From the cell containing the given text, extract its center point as (X, Y) coordinate. 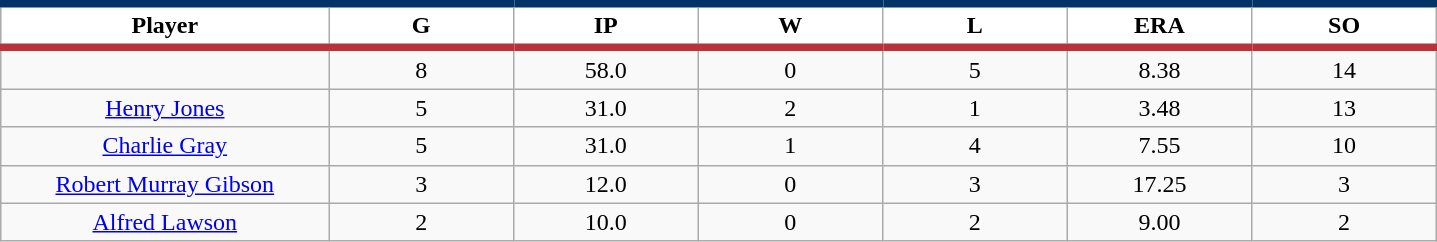
3.48 (1160, 108)
14 (1344, 68)
ERA (1160, 26)
10.0 (606, 222)
10 (1344, 146)
W (790, 26)
SO (1344, 26)
7.55 (1160, 146)
IP (606, 26)
4 (976, 146)
58.0 (606, 68)
Charlie Gray (165, 146)
9.00 (1160, 222)
Player (165, 26)
8.38 (1160, 68)
12.0 (606, 184)
G (422, 26)
13 (1344, 108)
L (976, 26)
Robert Murray Gibson (165, 184)
17.25 (1160, 184)
8 (422, 68)
Henry Jones (165, 108)
Alfred Lawson (165, 222)
